Extract the [X, Y] coordinate from the center of the cell holding the provided text.  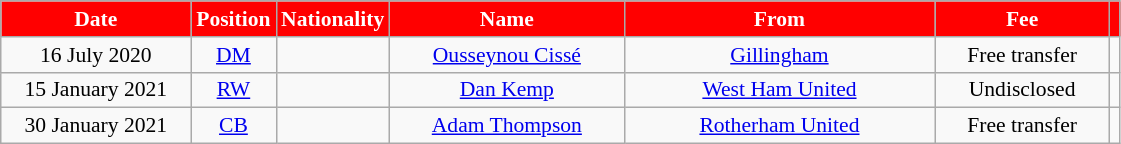
RW [234, 90]
Nationality [332, 19]
From [779, 19]
West Ham United [779, 90]
15 January 2021 [96, 90]
Adam Thompson [506, 126]
CB [234, 126]
DM [234, 55]
30 January 2021 [96, 126]
16 July 2020 [96, 55]
Name [506, 19]
Ousseynou Cissé [506, 55]
Fee [1022, 19]
Undisclosed [1022, 90]
Position [234, 19]
Dan Kemp [506, 90]
Date [96, 19]
Gillingham [779, 55]
Rotherham United [779, 126]
